Extract the (x, y) coordinate from the center of the cell holding the provided text.  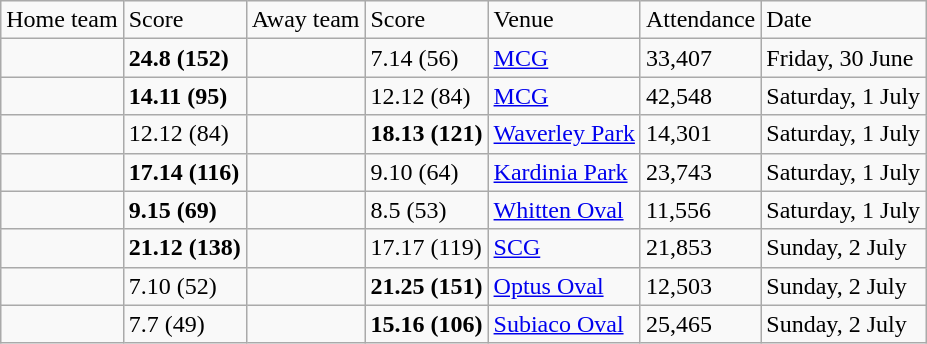
7.7 (49) (184, 324)
21.25 (151) (426, 286)
18.13 (121) (426, 134)
7.14 (56) (426, 58)
SCG (564, 248)
15.16 (106) (426, 324)
14,301 (700, 134)
17.14 (116) (184, 172)
Home team (62, 20)
7.10 (52) (184, 286)
21,853 (700, 248)
8.5 (53) (426, 210)
Subiaco Oval (564, 324)
11,556 (700, 210)
Venue (564, 20)
24.8 (152) (184, 58)
33,407 (700, 58)
14.11 (95) (184, 96)
42,548 (700, 96)
9.10 (64) (426, 172)
Date (844, 20)
21.12 (138) (184, 248)
Optus Oval (564, 286)
12,503 (700, 286)
Waverley Park (564, 134)
9.15 (69) (184, 210)
Kardinia Park (564, 172)
25,465 (700, 324)
Away team (306, 20)
Friday, 30 June (844, 58)
23,743 (700, 172)
17.17 (119) (426, 248)
Whitten Oval (564, 210)
Attendance (700, 20)
